Scan for the cell matching the given text and deliver its [x, y] coordinate at center. 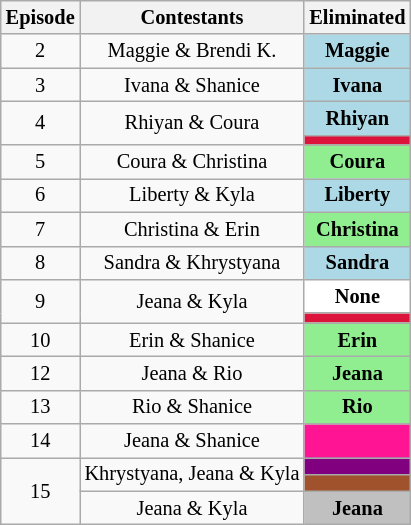
Khrystyana, Jeana & Kyla [192, 474]
Episode [40, 17]
Jeana & Rio [192, 373]
15 [40, 490]
Ivana & Shanice [192, 85]
3 [40, 85]
Rhiyan & Coura [192, 122]
Maggie & Brendi K. [192, 51]
Christina & Erin [192, 229]
Erin [357, 340]
Maggie [357, 51]
7 [40, 229]
Sandra [357, 263]
Eliminated [357, 17]
Coura & Christina [192, 162]
9 [40, 300]
Liberty & Kyla [192, 195]
Rio & Shanice [192, 407]
Christina [357, 229]
10 [40, 340]
8 [40, 263]
Rio [357, 407]
Rhiyan [357, 118]
Ivana [357, 85]
14 [40, 441]
4 [40, 122]
2 [40, 51]
None [357, 296]
13 [40, 407]
5 [40, 162]
Coura [357, 162]
12 [40, 373]
Sandra & Khrystyana [192, 263]
Erin & Shanice [192, 340]
Jeana & Shanice [192, 441]
6 [40, 195]
Liberty [357, 195]
Contestants [192, 17]
